Locate the cell with the specified text and output its [X, Y] center coordinate. 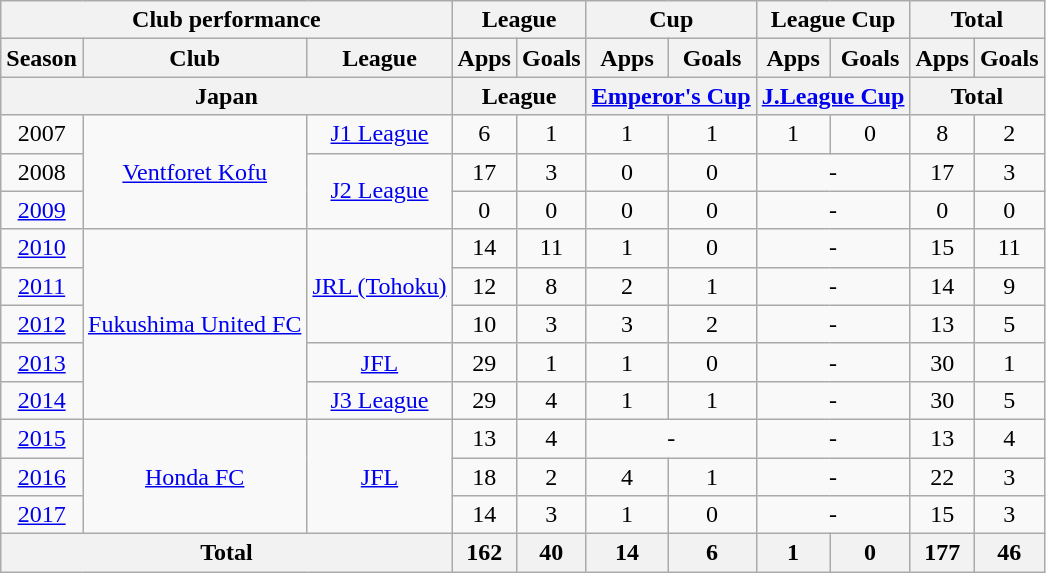
Cup [671, 20]
2014 [42, 400]
2017 [42, 515]
League Cup [833, 20]
177 [942, 553]
Club [194, 58]
2011 [42, 286]
2007 [42, 134]
22 [942, 477]
18 [484, 477]
J2 League [380, 191]
2010 [42, 248]
12 [484, 286]
J.League Cup [833, 96]
2012 [42, 324]
Emperor's Cup [671, 96]
46 [1009, 553]
40 [551, 553]
2015 [42, 438]
J3 League [380, 400]
Honda FC [194, 476]
2013 [42, 362]
J1 League [380, 134]
Fukushima United FC [194, 324]
9 [1009, 286]
2016 [42, 477]
JRL (Tohoku) [380, 286]
10 [484, 324]
2008 [42, 172]
2009 [42, 210]
Ventforet Kofu [194, 172]
Japan [226, 96]
162 [484, 553]
Season [42, 58]
Club performance [226, 20]
